Extract the (x, y) coordinate from the center of the cell holding the provided text.  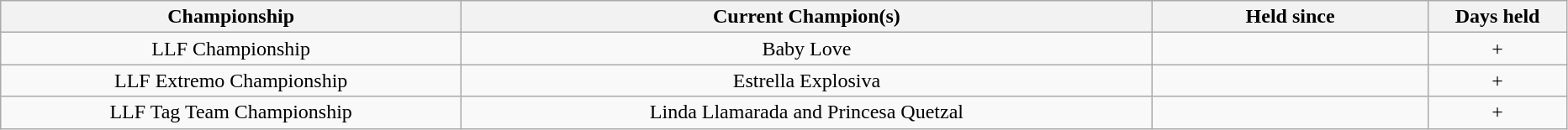
Linda Llamarada and Princesa Quetzal (807, 112)
Held since (1290, 17)
Estrella Explosiva (807, 81)
LLF Tag Team Championship (231, 112)
Baby Love (807, 49)
LLF Championship (231, 49)
Current Champion(s) (807, 17)
Days held (1497, 17)
LLF Extremo Championship (231, 81)
Championship (231, 17)
